Output the (x, y) coordinate of the center of the cell containing the given text.  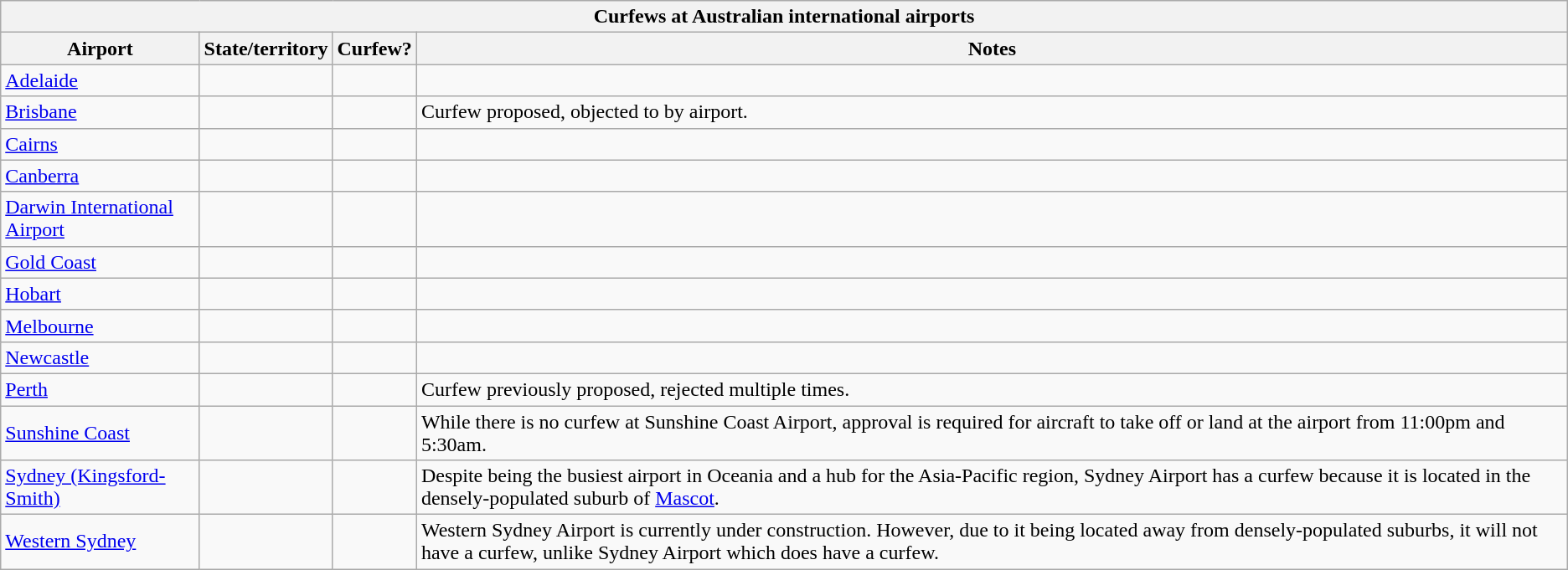
While there is no curfew at Sunshine Coast Airport, approval is required for aircraft to take off or land at the airport from 11:00pm and 5:30am. (992, 432)
Curfews at Australian international airports (784, 17)
Canberra (101, 176)
Gold Coast (101, 262)
Darwin International Airport (101, 219)
Hobart (101, 294)
Curfew proposed, objected to by airport. (992, 112)
Curfew previously proposed, rejected multiple times. (992, 389)
Notes (992, 49)
Sydney (Kingsford-Smith) (101, 487)
Newcastle (101, 357)
Airport (101, 49)
Melbourne (101, 326)
Sunshine Coast (101, 432)
Perth (101, 389)
State/territory (266, 49)
Cairns (101, 144)
Brisbane (101, 112)
Curfew? (374, 49)
Western Sydney (101, 542)
Adelaide (101, 80)
